Pinpoint the cell where the given text exists, returning its (X, Y) midpoint coordinate. 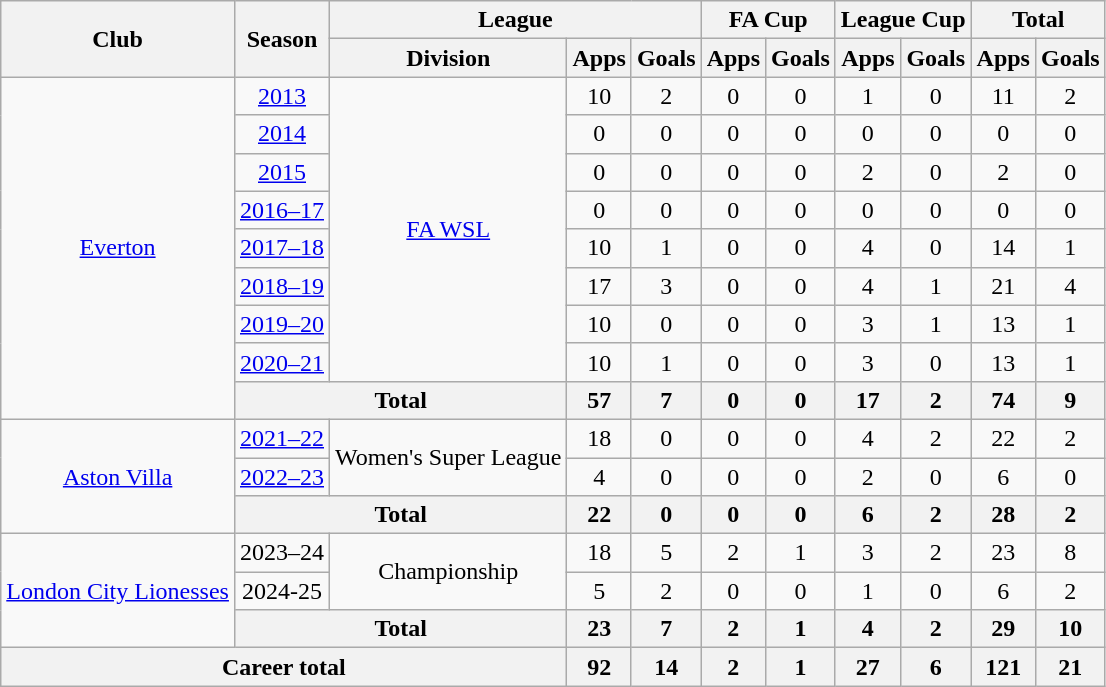
2023–24 (282, 553)
League (516, 20)
FA Cup (768, 20)
2017–18 (282, 248)
London City Lionesses (118, 591)
Season (282, 39)
2022–23 (282, 477)
2024-25 (282, 591)
2021–22 (282, 438)
121 (1003, 667)
74 (1003, 400)
27 (868, 667)
9 (1070, 400)
92 (599, 667)
Championship (448, 572)
8 (1070, 553)
2019–20 (282, 324)
2015 (282, 172)
Division (448, 58)
29 (1003, 629)
League Cup (903, 20)
Career total (284, 667)
11 (1003, 96)
2013 (282, 96)
FA WSL (448, 229)
2016–17 (282, 210)
Women's Super League (448, 457)
2014 (282, 134)
Everton (118, 248)
28 (1003, 515)
2020–21 (282, 362)
57 (599, 400)
2018–19 (282, 286)
Aston Villa (118, 476)
Club (118, 39)
